For the text-containing cell, return its midpoint in [x, y] coordinate format. 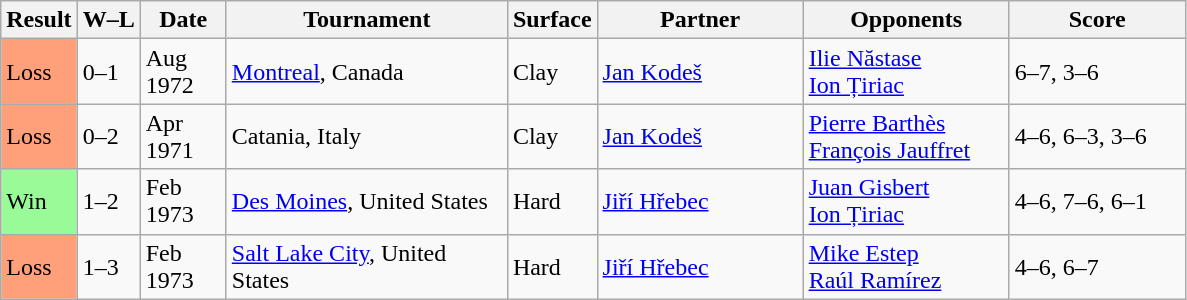
Juan Gisbert Ion Țiriac [906, 202]
Ilie Năstase Ion Țiriac [906, 72]
Date [183, 20]
Apr 1971 [183, 136]
Mike Estep Raúl Ramírez [906, 266]
0–2 [108, 136]
Tournament [366, 20]
Des Moines, United States [366, 202]
Win [39, 202]
0–1 [108, 72]
6–7, 3–6 [1097, 72]
Aug 1972 [183, 72]
1–3 [108, 266]
1–2 [108, 202]
Score [1097, 20]
Salt Lake City, United States [366, 266]
Partner [700, 20]
Pierre Barthès François Jauffret [906, 136]
Catania, Italy [366, 136]
4–6, 7–6, 6–1 [1097, 202]
W–L [108, 20]
Montreal, Canada [366, 72]
Result [39, 20]
Surface [552, 20]
4–6, 6–7 [1097, 266]
Opponents [906, 20]
4–6, 6–3, 3–6 [1097, 136]
